Pinpoint the cell where the given text exists, returning its (X, Y) midpoint coordinate. 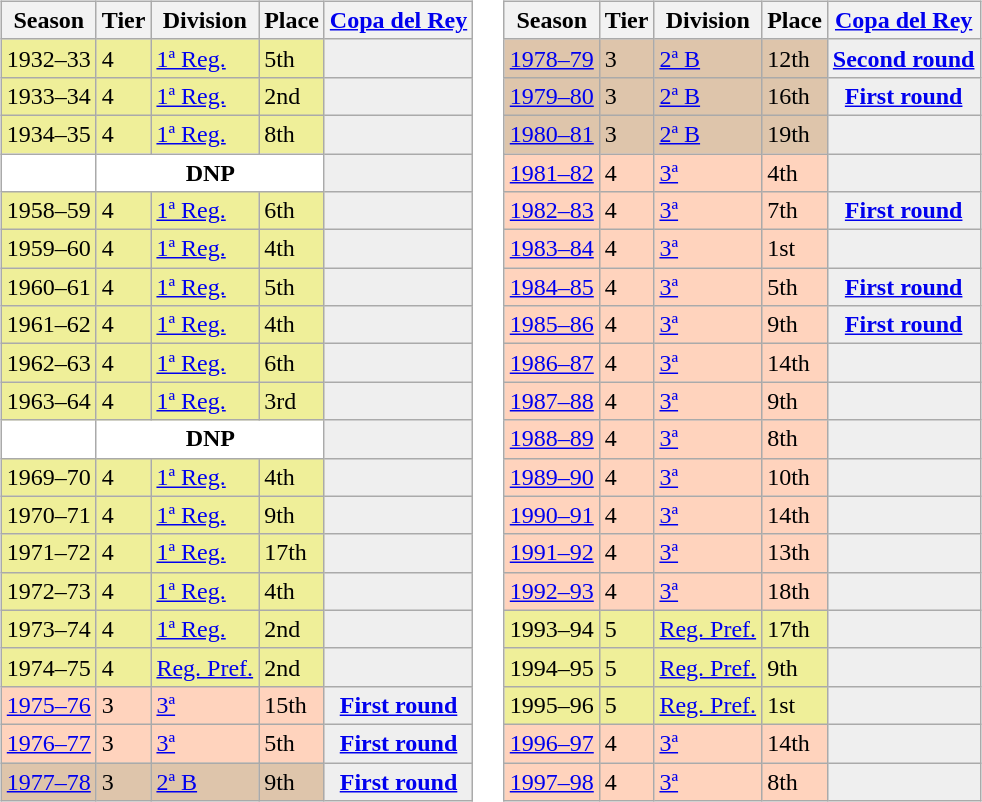
1977–78 (48, 781)
1976–77 (48, 743)
1979–80 (552, 96)
1994–95 (552, 667)
1974–75 (48, 667)
1986–87 (552, 363)
1961–62 (48, 325)
1975–76 (48, 705)
1980–81 (552, 134)
1959–60 (48, 249)
1971–72 (48, 553)
1969–70 (48, 477)
1978–79 (552, 58)
1993–94 (552, 629)
1982–83 (552, 211)
10th (795, 477)
1970–71 (48, 515)
1983–84 (552, 249)
1932–33 (48, 58)
1990–91 (552, 515)
1981–82 (552, 173)
1972–73 (48, 591)
1996–97 (552, 743)
1962–63 (48, 363)
12th (795, 58)
1973–74 (48, 629)
Second round (904, 58)
1958–59 (48, 211)
13th (795, 553)
3rd (292, 401)
1933–34 (48, 96)
1987–88 (552, 401)
15th (292, 705)
1992–93 (552, 591)
1963–64 (48, 401)
1991–92 (552, 553)
1985–86 (552, 325)
19th (795, 134)
7th (795, 211)
1995–96 (552, 705)
1989–90 (552, 477)
1960–61 (48, 287)
1984–85 (552, 287)
18th (795, 591)
1988–89 (552, 439)
1934–35 (48, 134)
16th (795, 96)
1997–98 (552, 781)
